Pinpoint the cell where the given text exists, returning its (x, y) midpoint coordinate. 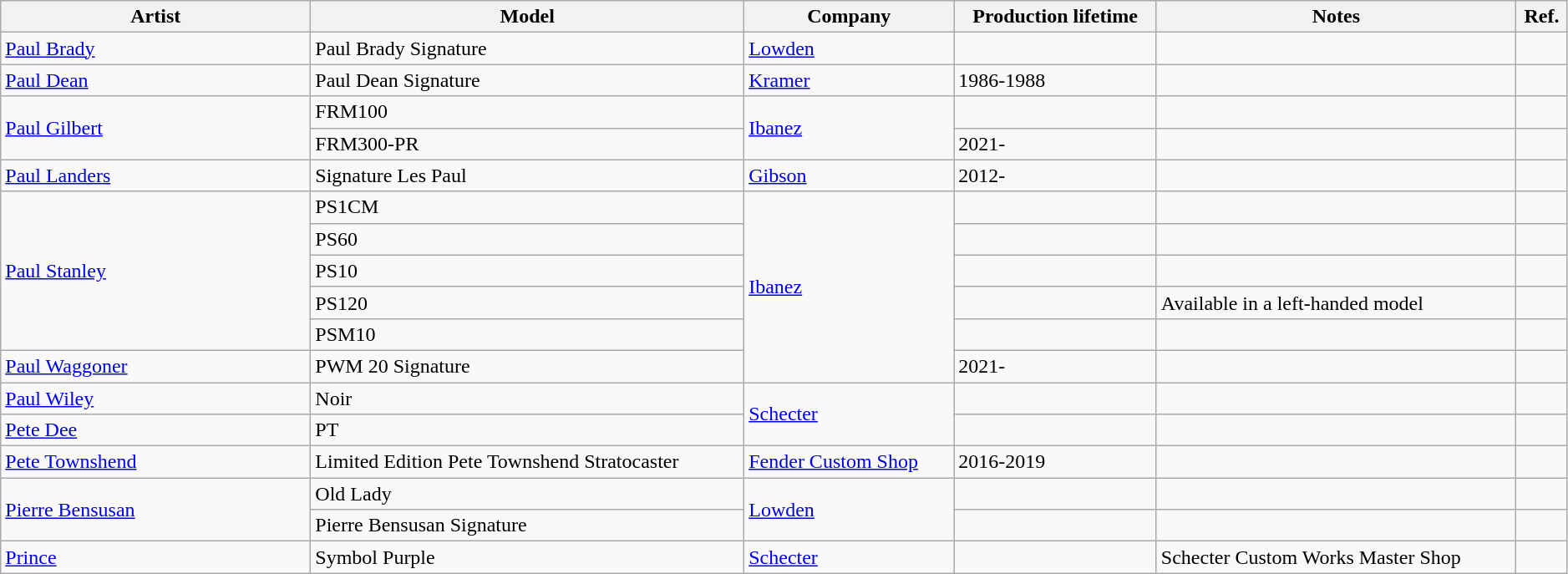
Noir (528, 399)
FRM300-PR (528, 144)
FRM100 (528, 112)
Pierre Bensusan (155, 510)
PS1CM (528, 207)
PWM 20 Signature (528, 366)
Available in a left-handed model (1336, 302)
Fender Custom Shop (849, 462)
Paul Waggoner (155, 366)
Old Lady (528, 494)
Pierre Bensusan Signature (528, 526)
Model (528, 17)
Paul Dean (155, 80)
Pete Dee (155, 430)
2012- (1056, 175)
Limited Edition Pete Townshend Stratocaster (528, 462)
Gibson (849, 175)
PSM10 (528, 334)
Paul Stanley (155, 271)
Notes (1336, 17)
Company (849, 17)
PS60 (528, 239)
PS120 (528, 302)
Prince (155, 557)
PT (528, 430)
PS10 (528, 271)
Symbol Purple (528, 557)
Artist (155, 17)
Kramer (849, 80)
Production lifetime (1056, 17)
Paul Landers (155, 175)
Schecter Custom Works Master Shop (1336, 557)
Ref. (1542, 17)
Paul Dean Signature (528, 80)
Pete Townshend (155, 462)
Paul Brady Signature (528, 48)
Signature Les Paul (528, 175)
Paul Wiley (155, 399)
2016-2019 (1056, 462)
Paul Gilbert (155, 128)
Paul Brady (155, 48)
1986-1988 (1056, 80)
